Return [x, y] of the center of cell containing provided text 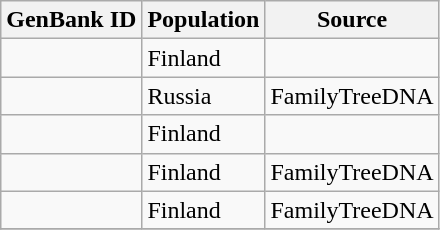
Source [352, 20]
Russia [204, 96]
GenBank ID [72, 20]
Population [204, 20]
